Capture the cell that displays the provided text and extract its (x, y) central coordinate. 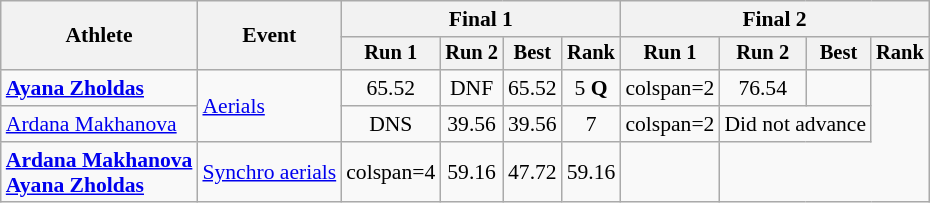
5 Q (592, 88)
DNS (390, 124)
7 (592, 124)
DNF (472, 88)
colspan=4 (390, 172)
Ayana Zholdas (100, 88)
47.72 (532, 172)
Final 2 (774, 19)
Final 1 (480, 19)
Aerials (269, 106)
Ardana MakhanovaAyana Zholdas (100, 172)
Ardana Makhanova (100, 124)
Did not advance (795, 124)
Synchro aerials (269, 172)
Athlete (100, 36)
Event (269, 36)
76.54 (762, 88)
